Extract the (X, Y) coordinate from the center of the cell holding the provided text.  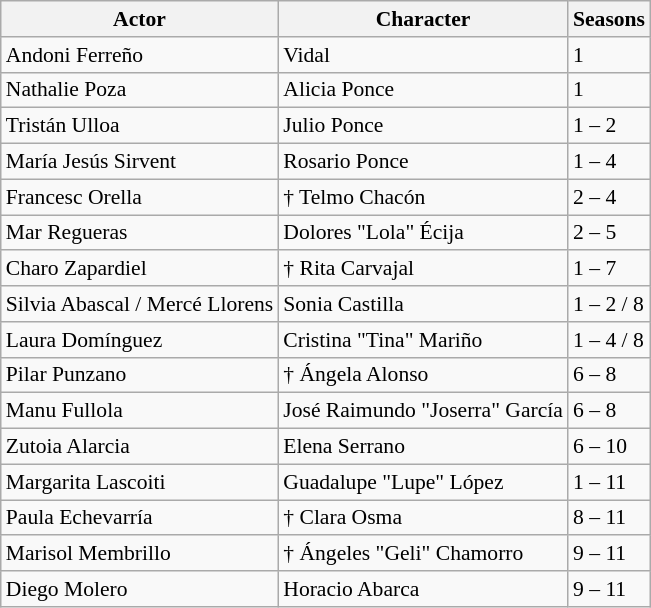
Nathalie Poza (140, 90)
2 – 5 (609, 233)
Marisol Membrillo (140, 554)
6 – 10 (609, 447)
Seasons (609, 19)
Vidal (423, 55)
Charo Zapardiel (140, 269)
1 – 4 (609, 162)
† Telmo Chacón (423, 197)
Francesc Orella (140, 197)
1 – 2 / 8 (609, 304)
Dolores "Lola" Écija (423, 233)
Margarita Lascoiti (140, 482)
Tristán Ulloa (140, 126)
† Ángeles "Geli" Chamorro (423, 554)
† Rita Carvajal (423, 269)
José Raimundo "Joserra" García (423, 411)
Elena Serrano (423, 447)
1 – 7 (609, 269)
Manu Fullola (140, 411)
2 – 4 (609, 197)
Diego Molero (140, 589)
1 – 11 (609, 482)
Silvia Abascal / Mercé Llorens (140, 304)
Mar Regueras (140, 233)
Rosario Ponce (423, 162)
8 – 11 (609, 518)
Andoni Ferreño (140, 55)
1 – 2 (609, 126)
Sonia Castilla (423, 304)
Laura Domínguez (140, 340)
Pilar Punzano (140, 375)
Guadalupe "Lupe" López (423, 482)
Actor (140, 19)
María Jesús Sirvent (140, 162)
Julio Ponce (423, 126)
Zutoia Alarcia (140, 447)
Paula Echevarría (140, 518)
† Clara Osma (423, 518)
1 – 4 / 8 (609, 340)
Character (423, 19)
Cristina "Tina" Mariño (423, 340)
Alicia Ponce (423, 90)
† Ángela Alonso (423, 375)
Horacio Abarca (423, 589)
